Detect which cell encompasses the target text, then output its (X, Y) center coordinate. 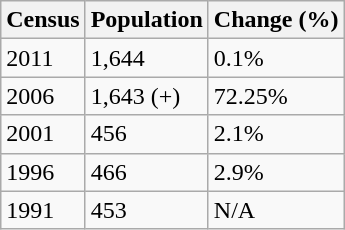
0.1% (276, 58)
Population (146, 20)
1996 (43, 172)
2.1% (276, 134)
1,643 (+) (146, 96)
Change (%) (276, 20)
466 (146, 172)
N/A (276, 210)
1991 (43, 210)
2011 (43, 58)
Census (43, 20)
2006 (43, 96)
453 (146, 210)
72.25% (276, 96)
2.9% (276, 172)
456 (146, 134)
2001 (43, 134)
1,644 (146, 58)
